Find where the given text appears and provide that cell's center as [X, Y] coordinate. 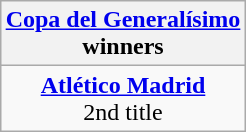
Copa del Generalísimowinners [123, 34]
Atlético Madrid2nd title [123, 98]
